Search for the cell housing the specified text and yield its [X, Y] center coordinate. 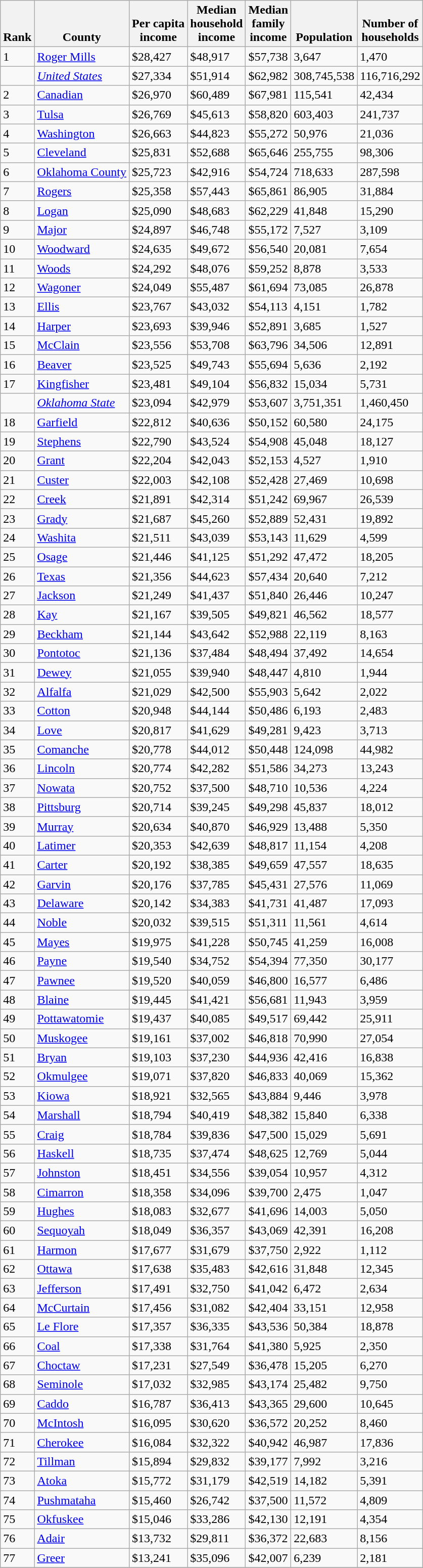
5,350 [390, 826]
$26,769 [159, 114]
$35,096 [216, 1558]
$36,372 [268, 1539]
$49,821 [268, 615]
$41,125 [216, 557]
$18,451 [159, 1173]
14,182 [324, 1481]
Kay [82, 615]
Mayes [82, 942]
Oklahoma County [82, 172]
$20,634 [159, 826]
Bryan [82, 1057]
11,943 [324, 1000]
$60,489 [216, 95]
1,782 [390, 307]
8 [17, 210]
County [82, 24]
10,957 [324, 1173]
13,488 [324, 826]
5 [17, 153]
$42,314 [216, 499]
16,577 [324, 980]
25 [17, 557]
34 [17, 730]
$32,565 [216, 1096]
$26,742 [216, 1500]
Cotton [82, 711]
6,472 [324, 1288]
287,598 [390, 172]
$17,677 [159, 1250]
$42,519 [268, 1481]
Washita [82, 537]
$37,820 [216, 1077]
$48,447 [268, 673]
1,460,450 [390, 403]
$20,817 [159, 730]
$17,338 [159, 1346]
15,840 [324, 1115]
27,576 [324, 884]
$24,049 [159, 288]
$25,723 [159, 172]
98,306 [390, 153]
$20,032 [159, 923]
67 [17, 1365]
$20,752 [159, 788]
3,216 [390, 1461]
$41,437 [216, 596]
Okmulgee [82, 1077]
$40,942 [268, 1442]
$29,832 [216, 1461]
$55,487 [216, 288]
$43,174 [268, 1384]
$39,245 [216, 807]
8,460 [390, 1423]
4,354 [390, 1519]
31,848 [324, 1269]
36 [17, 769]
44 [17, 923]
33 [17, 711]
63 [17, 1288]
Seminole [82, 1384]
$51,311 [268, 923]
$19,975 [159, 942]
Haskell [82, 1153]
Pottawatomie [82, 1019]
3,647 [324, 57]
41,848 [324, 210]
31,884 [390, 191]
43 [17, 904]
42,391 [324, 1231]
Carter [82, 865]
$39,700 [268, 1192]
$46,929 [268, 826]
$32,985 [216, 1384]
$23,767 [159, 307]
61 [17, 1250]
39 [17, 826]
$48,683 [216, 210]
$42,282 [216, 769]
$47,500 [268, 1134]
69,442 [324, 1019]
$41,228 [216, 942]
$58,820 [268, 114]
$48,625 [268, 1153]
$17,357 [159, 1327]
24,175 [390, 422]
9,446 [324, 1096]
16,208 [390, 1231]
4,614 [390, 923]
77,350 [324, 961]
$61,694 [268, 288]
5,925 [324, 1346]
$23,693 [159, 326]
$63,796 [268, 345]
$42,007 [268, 1558]
$49,672 [216, 249]
$49,298 [268, 807]
45,048 [324, 441]
$17,032 [159, 1384]
$22,790 [159, 441]
$45,260 [216, 518]
2,350 [390, 1346]
$37,750 [268, 1250]
$40,870 [216, 826]
$33,286 [216, 1519]
10,247 [390, 596]
$50,152 [268, 422]
$51,242 [268, 499]
Ellis [82, 307]
116,716,292 [390, 76]
6,486 [390, 980]
2,922 [324, 1250]
$36,357 [216, 1231]
47,557 [324, 865]
22,119 [324, 634]
32 [17, 692]
42,434 [390, 95]
$16,095 [159, 1423]
17 [17, 384]
3,109 [390, 230]
6,193 [324, 711]
4,809 [390, 1500]
$18,921 [159, 1096]
$40,636 [216, 422]
$18,794 [159, 1115]
Cimarron [82, 1192]
$39,940 [216, 673]
Greer [82, 1558]
26,539 [390, 499]
$52,988 [268, 634]
$52,891 [268, 326]
$46,748 [216, 230]
22,683 [324, 1539]
McCurtain [82, 1308]
5,636 [324, 365]
18,205 [390, 557]
Atoka [82, 1481]
$37,785 [216, 884]
Rank [17, 24]
$21,891 [159, 499]
Cherokee [82, 1442]
$22,204 [159, 461]
9,750 [390, 1384]
15,290 [390, 210]
$48,917 [216, 57]
Okfuskee [82, 1519]
2,475 [324, 1192]
Marshall [82, 1115]
$65,646 [268, 153]
9 [17, 230]
34,273 [324, 769]
Rogers [82, 191]
53 [17, 1096]
$52,153 [268, 461]
$34,752 [216, 961]
18,635 [390, 865]
Johnston [82, 1173]
15 [17, 345]
70,990 [324, 1038]
59 [17, 1212]
$18,784 [159, 1134]
11,069 [390, 884]
$19,445 [159, 1000]
$21,136 [159, 653]
Harmon [82, 1250]
$43,884 [268, 1096]
5,391 [390, 1481]
2,192 [390, 365]
26 [17, 576]
Kiowa [82, 1096]
18,577 [390, 615]
$54,724 [268, 172]
Pushmataha [82, 1500]
12 [17, 288]
Beckham [82, 634]
54 [17, 1115]
Latimer [82, 845]
37,492 [324, 653]
$39,177 [268, 1461]
$45,431 [268, 884]
37 [17, 788]
2,483 [390, 711]
66 [17, 1346]
$43,069 [268, 1231]
26,446 [324, 596]
46,562 [324, 615]
11,561 [324, 923]
$20,353 [159, 845]
14,003 [324, 1212]
7,992 [324, 1461]
$21,167 [159, 615]
50 [17, 1038]
$26,970 [159, 95]
$44,936 [268, 1057]
$32,677 [216, 1212]
Coal [82, 1346]
Per capitaincome [159, 24]
73,085 [324, 288]
$31,679 [216, 1250]
8,156 [390, 1539]
$31,764 [216, 1346]
$42,404 [268, 1308]
38 [17, 807]
$43,365 [268, 1404]
21,036 [390, 133]
$20,192 [159, 865]
Beaver [82, 365]
$18,358 [159, 1192]
60 [17, 1231]
41 [17, 865]
40 [17, 845]
$17,491 [159, 1288]
$13,241 [159, 1558]
$43,524 [216, 441]
$49,281 [268, 730]
Grant [82, 461]
1,944 [390, 673]
33,151 [324, 1308]
58 [17, 1192]
20,081 [324, 249]
$46,800 [268, 980]
3,685 [324, 326]
28 [17, 615]
Sequoyah [82, 1231]
62 [17, 1269]
$65,861 [268, 191]
$24,897 [159, 230]
$48,382 [268, 1115]
6,239 [324, 1558]
12,891 [390, 345]
$55,694 [268, 365]
$19,071 [159, 1077]
29 [17, 634]
48 [17, 1000]
Medianfamilyincome [268, 24]
$51,914 [216, 76]
46,987 [324, 1442]
Hughes [82, 1212]
United States [82, 76]
$19,540 [159, 961]
$41,042 [268, 1288]
Tulsa [82, 114]
718,633 [324, 172]
17,093 [390, 904]
1,047 [390, 1192]
29,600 [324, 1404]
$42,043 [216, 461]
7,212 [390, 576]
McIntosh [82, 1423]
$37,474 [216, 1153]
$21,511 [159, 537]
$15,772 [159, 1481]
41,259 [324, 942]
$62,982 [268, 76]
4,151 [324, 307]
5,691 [390, 1134]
30,177 [390, 961]
$53,708 [216, 345]
35 [17, 749]
$44,623 [216, 576]
$42,500 [216, 692]
$18,083 [159, 1212]
47,472 [324, 557]
4,599 [390, 537]
$55,272 [268, 133]
$17,638 [159, 1269]
47 [17, 980]
$49,743 [216, 365]
Caddo [82, 1404]
$27,549 [216, 1365]
17,836 [390, 1442]
Kingfisher [82, 384]
Blaine [82, 1000]
7 [17, 191]
308,745,538 [324, 76]
$24,292 [159, 268]
2 [17, 95]
21 [17, 480]
26,878 [390, 288]
$48,817 [268, 845]
22 [17, 499]
$21,356 [159, 576]
71 [17, 1442]
6,270 [390, 1365]
Texas [82, 576]
Osage [82, 557]
4,312 [390, 1173]
Craig [82, 1134]
1,470 [390, 57]
11,629 [324, 537]
$21,249 [159, 596]
$49,517 [268, 1019]
5,044 [390, 1153]
Love [82, 730]
241,737 [390, 114]
70 [17, 1423]
Roger Mills [82, 57]
12,958 [390, 1308]
11,154 [324, 845]
4,527 [324, 461]
$13,732 [159, 1539]
1,527 [390, 326]
$23,525 [159, 365]
18 [17, 422]
$37,230 [216, 1057]
2,634 [390, 1288]
$39,836 [216, 1134]
8,878 [324, 268]
$46,818 [268, 1038]
Stephens [82, 441]
Alfalfa [82, 692]
75 [17, 1519]
Wagoner [82, 288]
$55,172 [268, 230]
18,127 [390, 441]
$50,745 [268, 942]
$36,572 [268, 1423]
40,069 [324, 1077]
Tillman [82, 1461]
$52,688 [216, 153]
68 [17, 1384]
$55,903 [268, 692]
5,642 [324, 692]
69,967 [324, 499]
24 [17, 537]
9,423 [324, 730]
Adair [82, 1539]
$16,084 [159, 1442]
42,416 [324, 1057]
Noble [82, 923]
5,050 [390, 1212]
$41,629 [216, 730]
3,713 [390, 730]
$21,446 [159, 557]
10,645 [390, 1404]
$20,778 [159, 749]
$44,012 [216, 749]
$17,231 [159, 1365]
$25,358 [159, 191]
$42,616 [268, 1269]
11,572 [324, 1500]
16,008 [390, 942]
$57,443 [216, 191]
$19,161 [159, 1038]
$31,179 [216, 1481]
$36,478 [268, 1365]
$57,738 [268, 57]
31 [17, 673]
50,384 [324, 1327]
$17,456 [159, 1308]
64 [17, 1308]
$25,831 [159, 153]
Pontotoc [82, 653]
$50,448 [268, 749]
$36,413 [216, 1404]
56 [17, 1153]
$39,505 [216, 615]
23 [17, 518]
46 [17, 961]
$40,085 [216, 1019]
$43,536 [268, 1327]
57 [17, 1173]
$53,607 [268, 403]
10 [17, 249]
$34,556 [216, 1173]
1 [17, 57]
Murray [82, 826]
$21,029 [159, 692]
16,838 [390, 1057]
6 [17, 172]
$18,049 [159, 1231]
Creek [82, 499]
Pawnee [82, 980]
Logan [82, 210]
$51,292 [268, 557]
Medianhouseholdincome [216, 24]
McClain [82, 345]
$40,059 [216, 980]
52,431 [324, 518]
$34,096 [216, 1192]
$62,229 [268, 210]
45,837 [324, 807]
$21,055 [159, 673]
42 [17, 884]
19 [17, 441]
$50,486 [268, 711]
Cleveland [82, 153]
$15,460 [159, 1500]
$16,787 [159, 1404]
73 [17, 1481]
11 [17, 268]
$31,082 [216, 1308]
20,252 [324, 1423]
12,345 [390, 1269]
$48,710 [268, 788]
50,976 [324, 133]
$32,322 [216, 1442]
Payne [82, 961]
$19,437 [159, 1019]
$19,103 [159, 1057]
$20,774 [159, 769]
Garfield [82, 422]
124,098 [324, 749]
$57,434 [268, 576]
20,640 [324, 576]
Muskogee [82, 1038]
65 [17, 1327]
15,029 [324, 1134]
Major [82, 230]
$49,659 [268, 865]
Jefferson [82, 1288]
18,012 [390, 807]
Lincoln [82, 769]
4 [17, 133]
25,911 [390, 1019]
$42,108 [216, 480]
6,338 [390, 1115]
$22,003 [159, 480]
Jackson [82, 596]
$42,979 [216, 403]
14,654 [390, 653]
115,541 [324, 95]
15,205 [324, 1365]
$43,032 [216, 307]
$15,046 [159, 1519]
Number ofhouseholds [390, 24]
$23,094 [159, 403]
$28,427 [159, 57]
86,905 [324, 191]
20 [17, 461]
76 [17, 1539]
12,191 [324, 1519]
52 [17, 1077]
15,362 [390, 1077]
Ottawa [82, 1269]
Custer [82, 480]
3,533 [390, 268]
$56,832 [268, 384]
$23,556 [159, 345]
18,878 [390, 1327]
1,112 [390, 1250]
$39,515 [216, 923]
Delaware [82, 904]
$30,620 [216, 1423]
5,731 [390, 384]
13 [17, 307]
$45,613 [216, 114]
4,224 [390, 788]
$38,385 [216, 865]
$39,054 [268, 1173]
$32,750 [216, 1288]
10,536 [324, 788]
$46,833 [268, 1077]
3,978 [390, 1096]
15,034 [324, 384]
$37,484 [216, 653]
3 [17, 114]
13,243 [390, 769]
27,469 [324, 480]
30 [17, 653]
$53,143 [268, 537]
$20,948 [159, 711]
27,054 [390, 1038]
$48,494 [268, 653]
$42,639 [216, 845]
$54,113 [268, 307]
8,163 [390, 634]
$23,481 [159, 384]
$34,383 [216, 904]
27 [17, 596]
72 [17, 1461]
7,527 [324, 230]
$43,039 [216, 537]
$49,104 [216, 384]
Woods [82, 268]
Dewey [82, 673]
$44,823 [216, 133]
$29,811 [216, 1539]
60,580 [324, 422]
$25,090 [159, 210]
$19,520 [159, 980]
$43,642 [216, 634]
$56,681 [268, 1000]
$37,002 [216, 1038]
3,959 [390, 1000]
$41,380 [268, 1346]
$54,394 [268, 961]
44,982 [390, 749]
$41,696 [268, 1212]
16 [17, 365]
Canadian [82, 95]
$59,252 [268, 268]
7,654 [390, 249]
$20,714 [159, 807]
19,892 [390, 518]
$20,142 [159, 904]
Nowata [82, 788]
77 [17, 1558]
51 [17, 1057]
$39,946 [216, 326]
$52,428 [268, 480]
Garvin [82, 884]
34,506 [324, 345]
$54,908 [268, 441]
$22,812 [159, 422]
$18,735 [159, 1153]
Comanche [82, 749]
$27,334 [159, 76]
2,022 [390, 692]
$21,687 [159, 518]
$44,144 [216, 711]
603,403 [324, 114]
74 [17, 1500]
$40,419 [216, 1115]
$21,144 [159, 634]
$36,335 [216, 1327]
10,698 [390, 480]
Le Flore [82, 1327]
Pittsburg [82, 807]
$41,421 [216, 1000]
4,810 [324, 673]
$15,894 [159, 1461]
$42,130 [268, 1519]
$35,483 [216, 1269]
2,181 [390, 1558]
$42,916 [216, 172]
55 [17, 1134]
49 [17, 1019]
45 [17, 942]
25,482 [324, 1384]
$20,176 [159, 884]
255,755 [324, 153]
$24,635 [159, 249]
Choctaw [82, 1365]
$48,076 [216, 268]
69 [17, 1404]
12,769 [324, 1153]
Woodward [82, 249]
41,487 [324, 904]
4,208 [390, 845]
Oklahoma State [82, 403]
Harper [82, 326]
Washington [82, 133]
$51,586 [268, 769]
$52,889 [268, 518]
$26,663 [159, 133]
$51,840 [268, 596]
14 [17, 326]
$56,540 [268, 249]
$67,981 [268, 95]
Grady [82, 518]
1,910 [390, 461]
Population [324, 24]
$41,731 [268, 904]
3,751,351 [324, 403]
